Detect which cell encompasses the target text, then output its (X, Y) center coordinate. 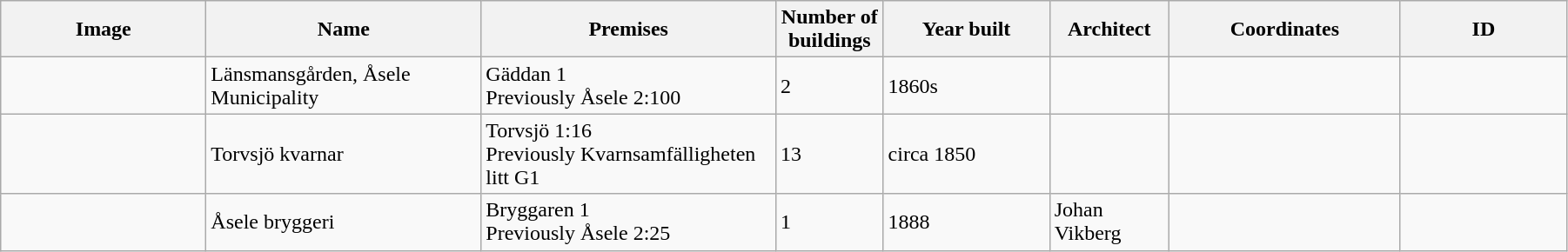
Länsmansgården, Åsele Municipality (344, 85)
1888 (966, 222)
Coordinates (1284, 30)
1860s (966, 85)
13 (829, 154)
ID (1483, 30)
Premises (628, 30)
circa 1850 (966, 154)
Torvsjö 1:16Previously Kvarnsamfälligheten litt G1 (628, 154)
Number ofbuildings (829, 30)
Åsele bryggeri (344, 222)
Bryggaren 1Previously Åsele 2:25 (628, 222)
Image (104, 30)
1 (829, 222)
Name (344, 30)
Year built (966, 30)
Architect (1109, 30)
2 (829, 85)
Gäddan 1Previously Åsele 2:100 (628, 85)
Johan Vikberg (1109, 222)
Torvsjö kvarnar (344, 154)
